Output the [X, Y] coordinate of the center of the cell containing the given text.  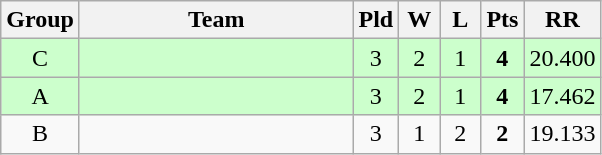
20.400 [562, 58]
Team [216, 20]
19.133 [562, 134]
Group [40, 20]
Pts [502, 20]
RR [562, 20]
A [40, 96]
17.462 [562, 96]
B [40, 134]
C [40, 58]
L [460, 20]
W [420, 20]
Pld [376, 20]
